Return the [x, y] coordinate for the center point of the cell that contains the specified text.  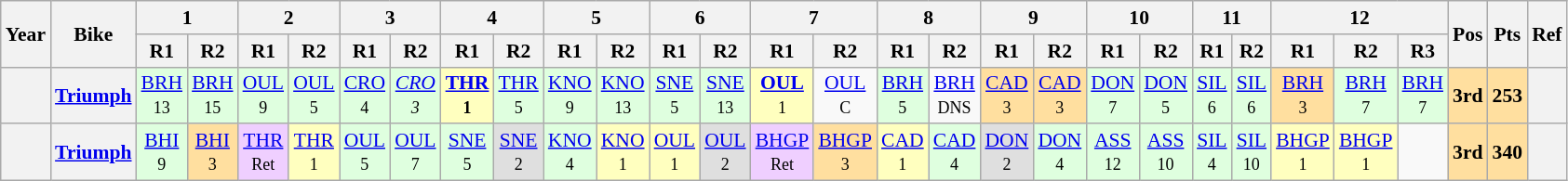
Year [26, 33]
KNO9 [570, 95]
BRH13 [162, 95]
10 [1139, 18]
BRH5 [903, 95]
11 [1232, 18]
SIL4 [1212, 152]
THRRet [263, 152]
2 [288, 18]
8 [929, 18]
DON2 [1007, 152]
OUL2 [725, 152]
3 [391, 18]
SIL10 [1253, 152]
CAD1 [903, 152]
6 [700, 18]
ASS12 [1113, 152]
KNO1 [623, 152]
12 [1360, 18]
DON5 [1165, 95]
R3 [1424, 51]
BRH3 [1303, 95]
BHI9 [162, 152]
Bike [93, 33]
BHGPRet [783, 152]
Pos [1468, 33]
CRO3 [415, 95]
Pts [1508, 33]
OULC [845, 95]
KNO13 [623, 95]
BRH15 [212, 95]
ASS10 [1165, 152]
SNE2 [517, 152]
CRO4 [365, 95]
KNO4 [570, 152]
BRHDNS [955, 95]
DON7 [1113, 95]
BHGP3 [845, 152]
9 [1033, 18]
253 [1508, 95]
DON4 [1059, 152]
4 [492, 18]
SNE13 [725, 95]
OUL7 [415, 152]
7 [813, 18]
5 [596, 18]
340 [1508, 152]
OUL9 [263, 95]
CAD4 [955, 152]
1 [188, 18]
THR5 [517, 95]
Ref [1547, 33]
BHI3 [212, 152]
